Find where the given text appears and provide that cell's center as [x, y] coordinate. 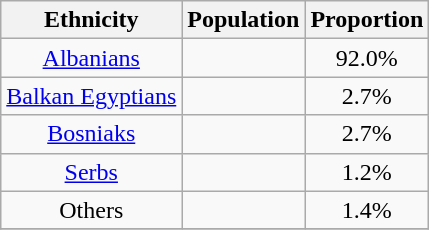
Bosniaks [92, 134]
92.0% [367, 58]
Serbs [92, 172]
1.4% [367, 210]
Ethnicity [92, 20]
Proportion [367, 20]
Others [92, 210]
Albanians [92, 58]
1.2% [367, 172]
Population [244, 20]
Balkan Egyptians [92, 96]
